For the text-containing cell, return its midpoint in [x, y] coordinate format. 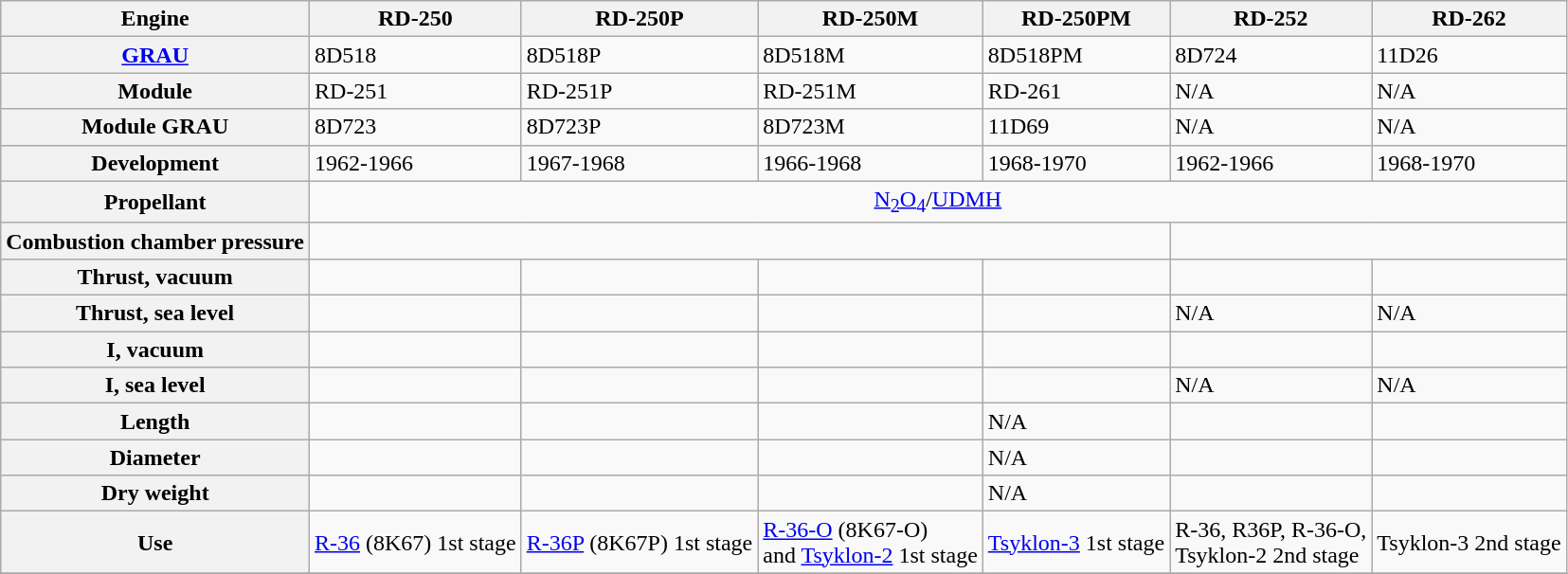
Module GRAU [155, 127]
RD-262 [1469, 19]
1967-1968 [640, 163]
Development [155, 163]
RD-261 [1076, 91]
RD-250M [871, 19]
Module [155, 91]
Thrust, sea level [155, 314]
R-36 (8K67) 1st stage [416, 542]
Combustion chamber pressure [155, 241]
RD-251P [640, 91]
RD-251M [871, 91]
R-36P (8K67P) 1st stage [640, 542]
Thrust, vacuum [155, 277]
RD-250PM [1076, 19]
Propellant [155, 202]
RD-250P [640, 19]
RD-252 [1271, 19]
11D69 [1076, 127]
Diameter [155, 457]
I, sea level [155, 386]
8D723P [640, 127]
I, vacuum [155, 350]
8D518M [871, 55]
8D723M [871, 127]
Length [155, 422]
Tsyklon-3 2nd stage [1469, 542]
11D26 [1469, 55]
N2O4/UDMH [938, 202]
R-36-O (8K67-O)and Tsyklon-2 1st stage [871, 542]
8D518P [640, 55]
8D723 [416, 127]
R-36, R36P, R-36-O,Tsyklon-2 2nd stage [1271, 542]
GRAU [155, 55]
8D518 [416, 55]
Use [155, 542]
RD-251 [416, 91]
RD-250 [416, 19]
8D724 [1271, 55]
8D518PM [1076, 55]
Engine [155, 19]
Tsyklon-3 1st stage [1076, 542]
Dry weight [155, 493]
1966-1968 [871, 163]
